Return (x, y) of the center of cell containing provided text 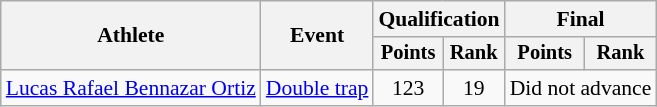
Did not advance (581, 88)
Athlete (131, 36)
Qualification (438, 19)
Event (318, 36)
19 (474, 88)
Double trap (318, 88)
123 (408, 88)
Final (581, 19)
Lucas Rafael Bennazar Ortiz (131, 88)
